From the cell containing the given text, extract its center point as [X, Y] coordinate. 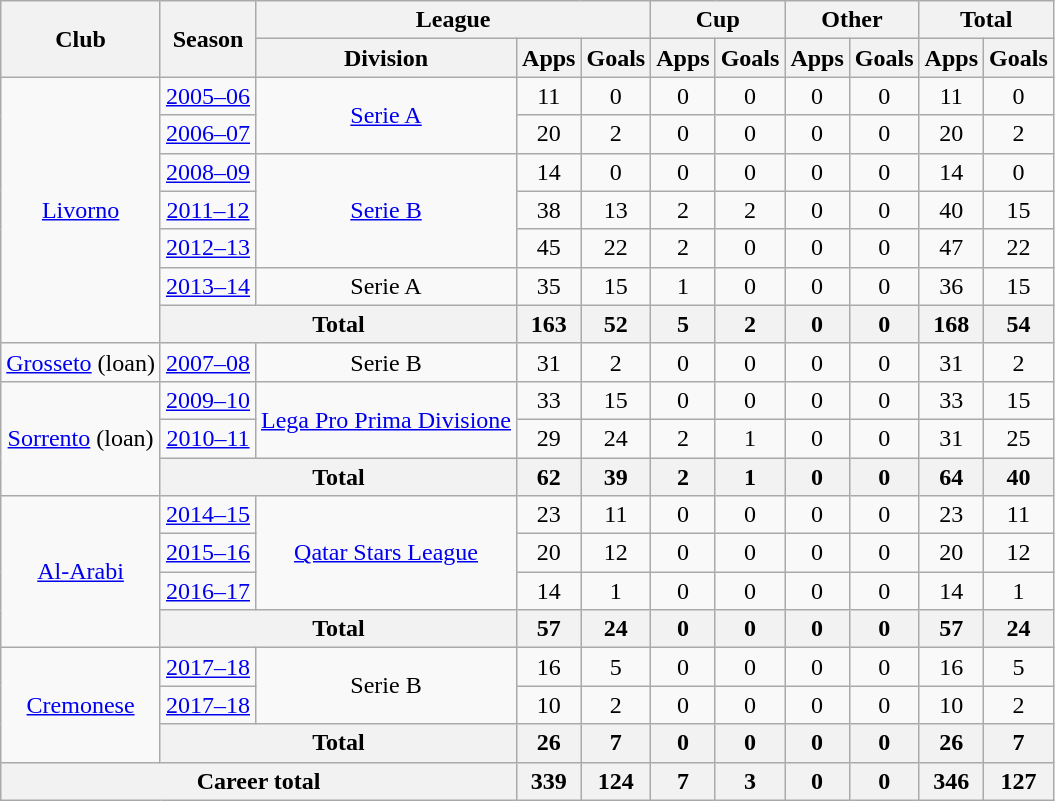
2015–16 [208, 553]
Cup [718, 20]
2011–12 [208, 210]
127 [1019, 781]
163 [549, 324]
13 [616, 210]
Qatar Stars League [386, 553]
29 [549, 438]
Other [852, 20]
Grosseto (loan) [81, 362]
36 [951, 286]
25 [1019, 438]
Club [81, 39]
League [454, 20]
2012–13 [208, 248]
339 [549, 781]
64 [951, 477]
Lega Pro Prima Divisione [386, 419]
Season [208, 39]
Al-Arabi [81, 572]
35 [549, 286]
2008–09 [208, 172]
2009–10 [208, 400]
38 [549, 210]
124 [616, 781]
45 [549, 248]
54 [1019, 324]
2016–17 [208, 591]
2014–15 [208, 515]
2005–06 [208, 96]
39 [616, 477]
2010–11 [208, 438]
Cremonese [81, 705]
52 [616, 324]
3 [750, 781]
168 [951, 324]
2006–07 [208, 134]
Sorrento (loan) [81, 438]
Livorno [81, 210]
62 [549, 477]
346 [951, 781]
Career total [259, 781]
2007–08 [208, 362]
47 [951, 248]
Division [386, 58]
2013–14 [208, 286]
